Search for the cell housing the specified text and yield its [X, Y] center coordinate. 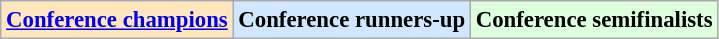
Conference semifinalists [594, 20]
Conference champions [117, 20]
Conference runners-up [352, 20]
